Detect which cell encompasses the target text, then output its [x, y] center coordinate. 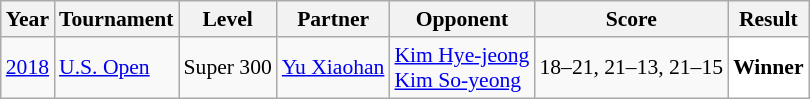
Opponent [462, 19]
Score [631, 19]
Kim Hye-jeong Kim So-yeong [462, 68]
Yu Xiaohan [334, 68]
Partner [334, 19]
U.S. Open [116, 68]
Winner [768, 68]
Level [228, 19]
Result [768, 19]
18–21, 21–13, 21–15 [631, 68]
Tournament [116, 19]
2018 [28, 68]
Year [28, 19]
Super 300 [228, 68]
